Locate the cell with the specified text and output its [X, Y] center coordinate. 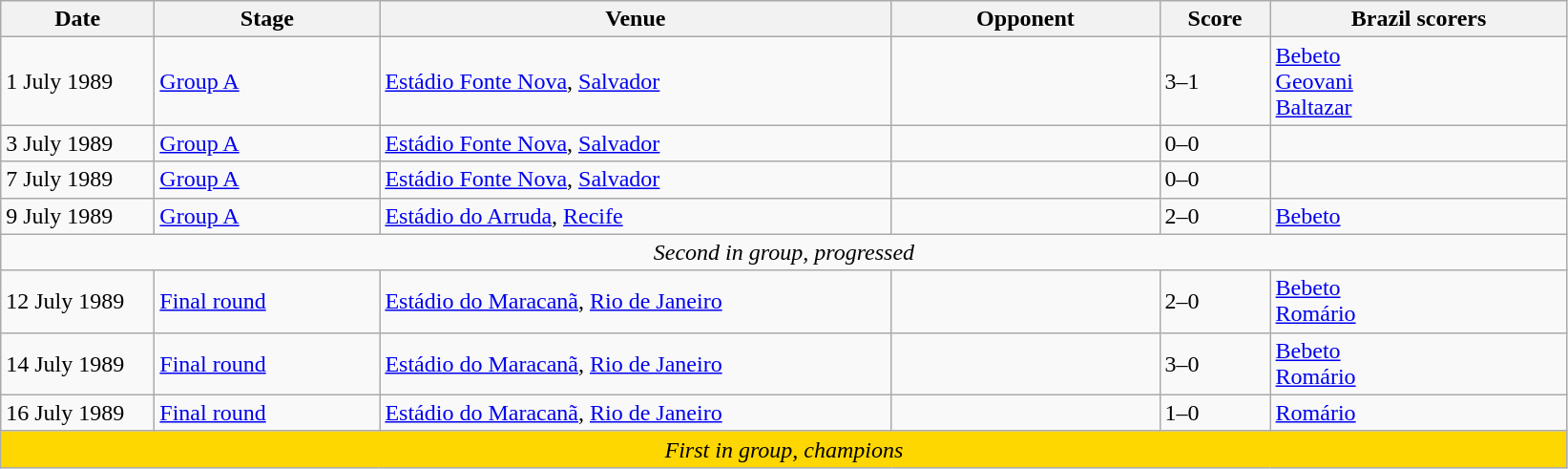
12 July 1989 [78, 302]
Brazil scorers [1418, 19]
Venue [636, 19]
Romário [1418, 413]
7 July 1989 [78, 180]
3 July 1989 [78, 143]
14 July 1989 [78, 363]
Second in group, progressed [784, 252]
Bebeto [1418, 216]
1–0 [1215, 413]
Opponent [1025, 19]
9 July 1989 [78, 216]
16 July 1989 [78, 413]
1 July 1989 [78, 81]
3–0 [1215, 363]
Stage [267, 19]
First in group, champions [784, 449]
Score [1215, 19]
Date [78, 19]
Bebeto Geovani Baltazar [1418, 81]
Estádio do Arruda, Recife [636, 216]
3–1 [1215, 81]
